Determine the [X, Y] coordinate at the center of the cell enclosing the given text.  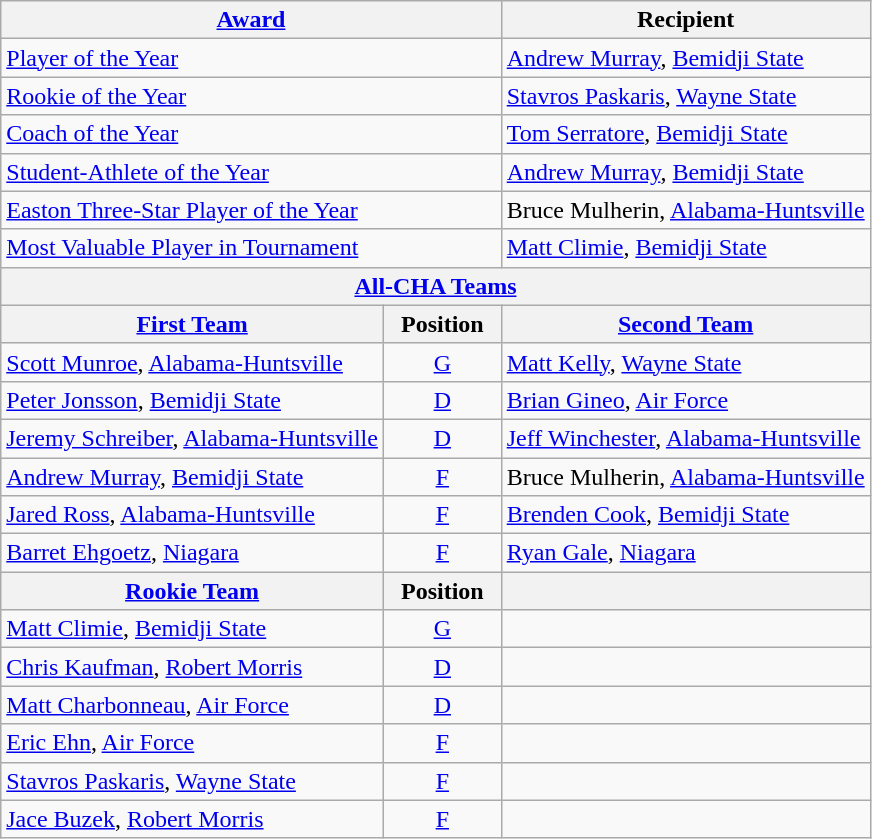
Eric Ehn, Air Force [192, 743]
Easton Three-Star Player of the Year [251, 210]
Jeremy Schreiber, Alabama-Huntsville [192, 438]
Jace Buzek, Robert Morris [192, 819]
Most Valuable Player in Tournament [251, 248]
Recipient [686, 20]
Rookie Team [192, 591]
Brenden Cook, Bemidji State [686, 515]
Scott Munroe, Alabama-Huntsville [192, 362]
Tom Serratore, Bemidji State [686, 134]
Peter Jonsson, Bemidji State [192, 400]
Barret Ehgoetz, Niagara [192, 553]
Brian Gineo, Air Force [686, 400]
Matt Kelly, Wayne State [686, 362]
Jared Ross, Alabama-Huntsville [192, 515]
Second Team [686, 324]
Award [251, 20]
Coach of the Year [251, 134]
Matt Charbonneau, Air Force [192, 705]
Rookie of the Year [251, 96]
Jeff Winchester, Alabama-Huntsville [686, 438]
Ryan Gale, Niagara [686, 553]
Player of the Year [251, 58]
Student-Athlete of the Year [251, 172]
All-CHA Teams [436, 286]
Chris Kaufman, Robert Morris [192, 667]
First Team [192, 324]
